Locate the cell with the specified text and output its [X, Y] center coordinate. 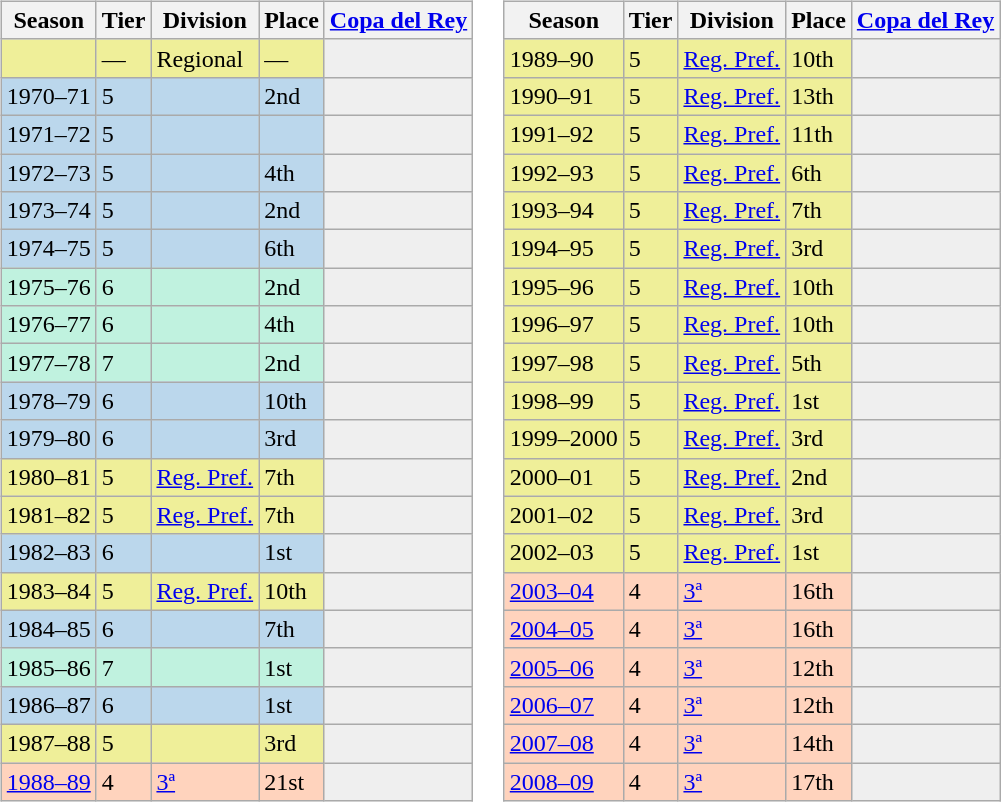
1992–93 [564, 173]
1995–96 [564, 287]
1998–99 [564, 401]
1991–92 [564, 134]
2006–07 [564, 705]
2007–08 [564, 743]
2008–09 [564, 781]
2003–04 [564, 591]
1976–77 [48, 325]
1994–95 [564, 249]
1975–76 [48, 287]
1973–74 [48, 211]
2000–01 [564, 477]
1980–81 [48, 477]
1983–84 [48, 591]
1986–87 [48, 705]
11th [819, 134]
1982–83 [48, 553]
1989–90 [564, 58]
1981–82 [48, 515]
1999–2000 [564, 439]
13th [819, 96]
1987–88 [48, 743]
14th [819, 743]
2005–06 [564, 667]
1970–71 [48, 96]
1993–94 [564, 211]
1972–73 [48, 173]
1978–79 [48, 401]
2004–05 [564, 629]
1984–85 [48, 629]
1988–89 [48, 781]
2001–02 [564, 515]
21st [292, 781]
1990–91 [564, 96]
2002–03 [564, 553]
1996–97 [564, 325]
5th [819, 363]
1977–78 [48, 363]
Regional [205, 58]
17th [819, 781]
1971–72 [48, 134]
1974–75 [48, 249]
1979–80 [48, 439]
1997–98 [564, 363]
1985–86 [48, 667]
